Detect which cell encompasses the target text, then output its (x, y) center coordinate. 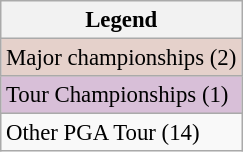
Tour Championships (1) (122, 95)
Major championships (2) (122, 58)
Legend (122, 20)
Other PGA Tour (14) (122, 133)
